Locate the cell with the specified text and output its [x, y] center coordinate. 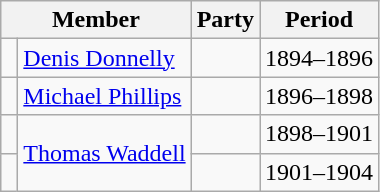
1901–1904 [320, 172]
Denis Donnelly [104, 58]
Period [320, 20]
Thomas Waddell [104, 153]
1894–1896 [320, 58]
1896–1898 [320, 96]
Party [225, 20]
Member [96, 20]
Michael Phillips [104, 96]
1898–1901 [320, 134]
